Return the (X, Y) coordinate for the center point of the cell that contains the specified text.  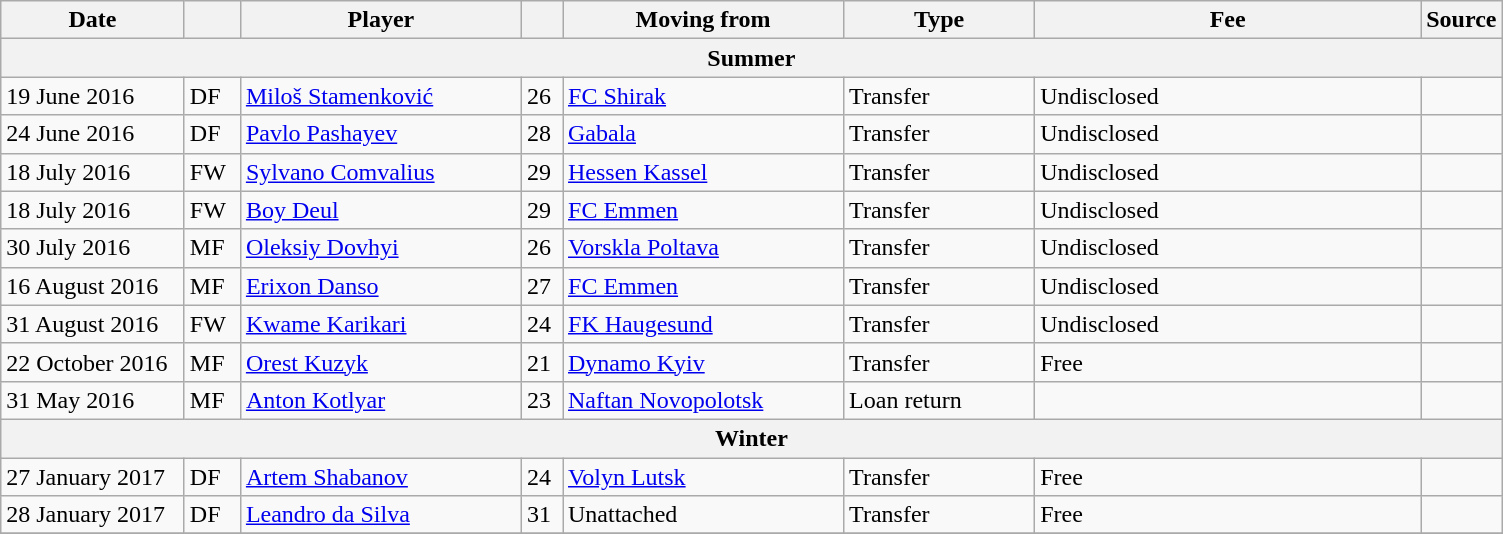
Oleksiy Dovhyi (380, 248)
24 June 2016 (93, 134)
28 January 2017 (93, 515)
Gabala (702, 134)
Erixon Danso (380, 286)
Player (380, 20)
Boy Deul (380, 210)
27 January 2017 (93, 477)
30 July 2016 (93, 248)
22 October 2016 (93, 362)
Fee (1228, 20)
Type (940, 20)
Loan return (940, 400)
Date (93, 20)
Kwame Karikari (380, 324)
Anton Kotlyar (380, 400)
FK Haugesund (702, 324)
Artem Shabanov (380, 477)
31 (542, 515)
Leandro da Silva (380, 515)
Sylvano Comvalius (380, 172)
Volyn Lutsk (702, 477)
Source (1462, 20)
31 August 2016 (93, 324)
Winter (752, 438)
Naftan Novopolotsk (702, 400)
Pavlo Pashayev (380, 134)
19 June 2016 (93, 96)
28 (542, 134)
FC Shirak (702, 96)
Dynamo Kyiv (702, 362)
16 August 2016 (93, 286)
Vorskla Poltava (702, 248)
27 (542, 286)
Summer (752, 58)
23 (542, 400)
21 (542, 362)
Moving from (702, 20)
Miloš Stamenković (380, 96)
31 May 2016 (93, 400)
Hessen Kassel (702, 172)
Unattached (702, 515)
Orest Kuzyk (380, 362)
